Find where the given text appears and provide that cell's center as [X, Y] coordinate. 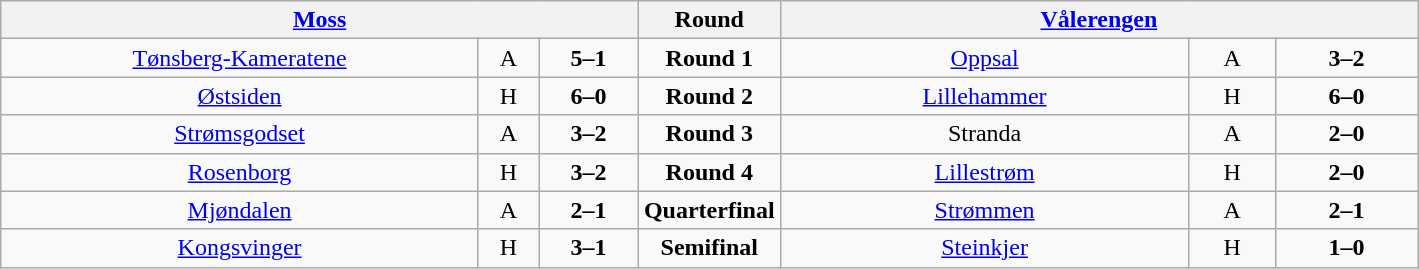
Round 3 [709, 134]
Tønsberg-Kameratene [240, 58]
Lillestrøm [984, 172]
Strømsgodset [240, 134]
Østsiden [240, 96]
Lillehammer [984, 96]
Vålerengen [1099, 20]
Moss [320, 20]
Kongsvinger [240, 248]
Round 1 [709, 58]
Round 4 [709, 172]
Mjøndalen [240, 210]
1–0 [1346, 248]
Round [709, 20]
Semifinal [709, 248]
Round 2 [709, 96]
5–1 [589, 58]
Stranda [984, 134]
3–1 [589, 248]
Oppsal [984, 58]
Rosenborg [240, 172]
Quarterfinal [709, 210]
Steinkjer [984, 248]
Strømmen [984, 210]
